Determine the (x, y) coordinate at the center of the cell enclosing the given text.  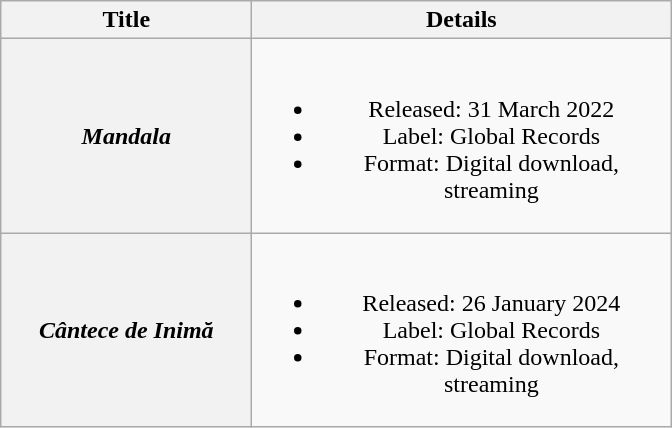
Cântece de Inimă (126, 330)
Released: 26 January 2024Label: Global RecordsFormat: Digital download, streaming (462, 330)
Title (126, 20)
Released: 31 March 2022Label: Global RecordsFormat: Digital download, streaming (462, 136)
Details (462, 20)
Mandala (126, 136)
